Return the [x, y] coordinate for the center point of the cell that contains the specified text.  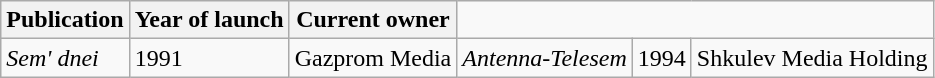
Sem' dnei [65, 58]
1991 [209, 58]
Publication [65, 20]
Current owner [373, 20]
Gazprom Media [373, 58]
Shkulev Media Holding [812, 58]
Year of launch [209, 20]
1994 [662, 58]
Antenna-Telesem [544, 58]
